Pinpoint the cell where the given text exists, returning its (x, y) midpoint coordinate. 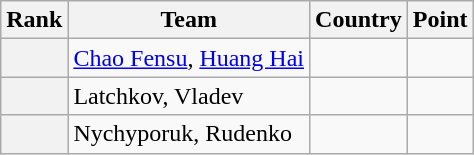
Country (359, 20)
Team (189, 20)
Chao Fensu, Huang Hai (189, 58)
Nychyporuk, Rudenko (189, 134)
Point (440, 20)
Latchkov, Vladev (189, 96)
Rank (34, 20)
